Identify which cell holds the provided text, then report its [x, y] central coordinate. 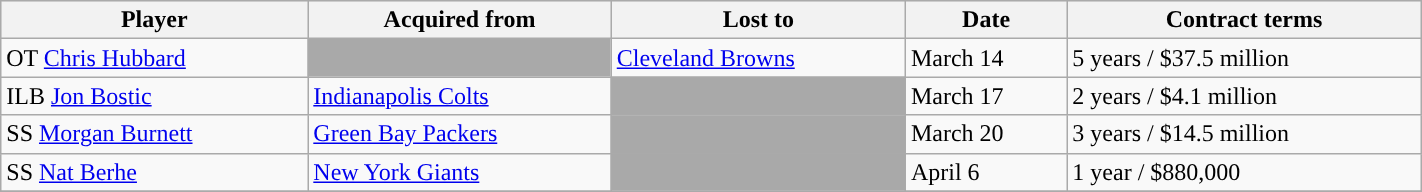
March 14 [986, 58]
March 17 [986, 96]
ILB Jon Bostic [154, 96]
OT Chris Hubbard [154, 58]
New York Giants [460, 172]
March 20 [986, 134]
Player [154, 20]
3 years / $14.5 million [1244, 134]
5 years / $37.5 million [1244, 58]
Acquired from [460, 20]
Cleveland Browns [758, 58]
April 6 [986, 172]
Date [986, 20]
SS Nat Berhe [154, 172]
Lost to [758, 20]
Green Bay Packers [460, 134]
Contract terms [1244, 20]
SS Morgan Burnett [154, 134]
1 year / $880,000 [1244, 172]
Indianapolis Colts [460, 96]
2 years / $4.1 million [1244, 96]
